Detect which cell encompasses the target text, then output its (X, Y) center coordinate. 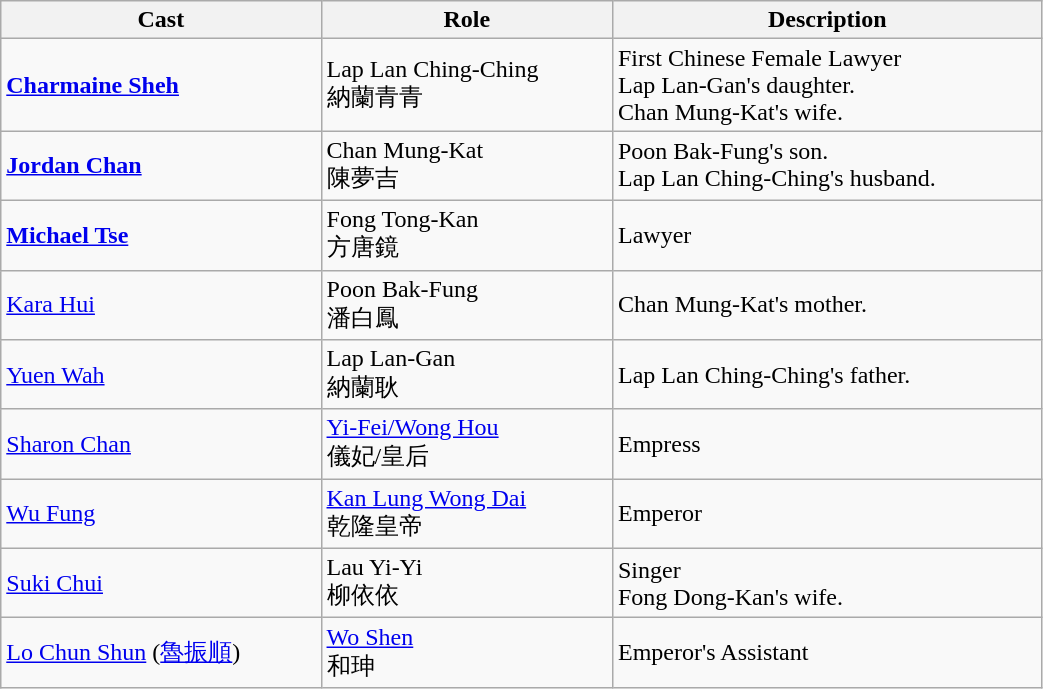
Chan Mung-Kat's mother. (827, 305)
Description (827, 20)
Lap Lan Ching-Ching 納蘭青青 (466, 85)
Empress (827, 444)
Wu Fung (161, 514)
Poon Bak-Fung 潘白鳳 (466, 305)
Yi-Fei/Wong Hou 儀妃/皇后 (466, 444)
Sharon Chan (161, 444)
Charmaine Sheh (161, 85)
Poon Bak-Fung's son. Lap Lan Ching-Ching's husband. (827, 166)
Lo Chun Shun (魯振順) (161, 653)
Kan Lung Wong Dai 乾隆皇帝 (466, 514)
First Chinese Female Lawyer Lap Lan-Gan's daughter. Chan Mung-Kat's wife. (827, 85)
Yuen Wah (161, 375)
Lau Yi-Yi 柳依依 (466, 583)
Fong Tong-Kan 方唐鏡 (466, 235)
Singer Fong Dong-Kan's wife. (827, 583)
Role (466, 20)
Lap Lan Ching-Ching's father. (827, 375)
Chan Mung-Kat 陳夢吉 (466, 166)
Jordan Chan (161, 166)
Cast (161, 20)
Lap Lan-Gan 納蘭耿 (466, 375)
Wo Shen 和珅 (466, 653)
Kara Hui (161, 305)
Emperor (827, 514)
Emperor's Assistant (827, 653)
Suki Chui (161, 583)
Michael Tse (161, 235)
Lawyer (827, 235)
